Search for the cell housing the specified text and yield its [x, y] center coordinate. 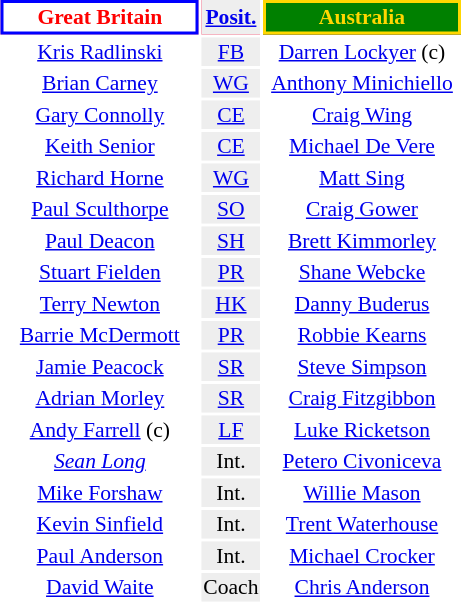
Terry Newton [100, 304]
Jamie Peacock [100, 366]
Brian Carney [100, 83]
Danny Buderus [362, 304]
HK [231, 304]
Petero Civoniceva [362, 461]
Kevin Sinfield [100, 524]
Sean Long [100, 461]
Great Britain [100, 17]
Posit. [231, 17]
Australia [362, 17]
Gary Connolly [100, 114]
Paul Deacon [100, 240]
SH [231, 240]
Shane Webcke [362, 272]
Anthony Minichiello [362, 83]
David Waite [100, 587]
Trent Waterhouse [362, 524]
Stuart Fielden [100, 272]
Craig Fitzgibbon [362, 398]
Luke Ricketson [362, 430]
Michael De Vere [362, 146]
Matt Sing [362, 178]
LF [231, 430]
Darren Lockyer (c) [362, 52]
Kris Radlinski [100, 52]
Barrie McDermott [100, 335]
Brett Kimmorley [362, 240]
Mike Forshaw [100, 492]
Michael Crocker [362, 556]
Robbie Kearns [362, 335]
Keith Senior [100, 146]
Coach [231, 587]
Andy Farrell (c) [100, 430]
Steve Simpson [362, 366]
Chris Anderson [362, 587]
Adrian Morley [100, 398]
Craig Gower [362, 209]
Richard Horne [100, 178]
Craig Wing [362, 114]
FB [231, 52]
SO [231, 209]
Paul Anderson [100, 556]
Paul Sculthorpe [100, 209]
Willie Mason [362, 492]
